Find where the given text appears and provide that cell's center as (x, y) coordinate. 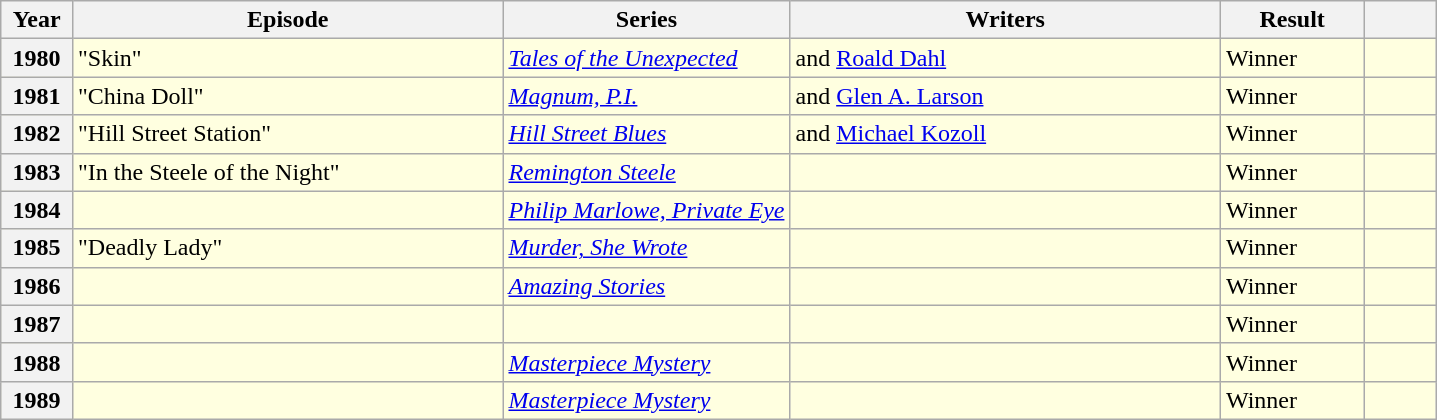
and Glen A. Larson (1005, 96)
Series (646, 20)
"China Doll" (287, 96)
Writers (1005, 20)
Philip Marlowe, Private Eye (646, 210)
"Deadly Lady" (287, 248)
Episode (287, 20)
"Hill Street Station" (287, 134)
Murder, She Wrote (646, 248)
1984 (37, 210)
1989 (37, 400)
Tales of the Unexpected (646, 58)
"In the Steele of the Night" (287, 172)
Result (1292, 20)
1983 (37, 172)
1981 (37, 96)
Hill Street Blues (646, 134)
1982 (37, 134)
Remington Steele (646, 172)
"Skin" (287, 58)
and Michael Kozoll (1005, 134)
1985 (37, 248)
Magnum, P.I. (646, 96)
1988 (37, 362)
and Roald Dahl (1005, 58)
Year (37, 20)
1987 (37, 324)
1980 (37, 58)
Amazing Stories (646, 286)
1986 (37, 286)
